Pinpoint the cell where the given text exists, returning its [X, Y] midpoint coordinate. 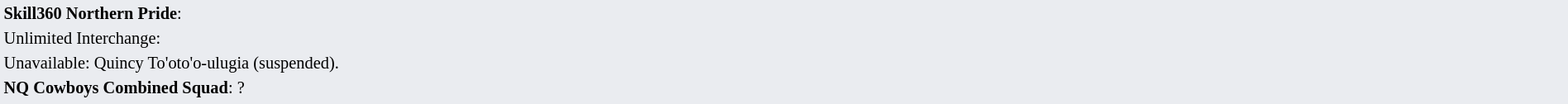
Unavailable: Quincy To'oto'o-ulugia (suspended). [784, 63]
Unlimited Interchange: [784, 38]
Skill360 Northern Pride: [784, 13]
NQ Cowboys Combined Squad: ? [784, 87]
